From the cell containing the given text, extract its center point as [X, Y] coordinate. 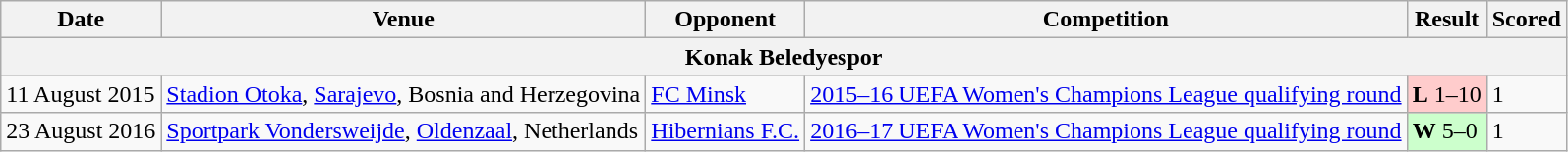
L 1–10 [1447, 94]
2015–16 UEFA Women's Champions League qualifying round [1107, 94]
Opponent [726, 20]
11 August 2015 [81, 94]
Hibernians F.C. [726, 131]
2016–17 UEFA Women's Champions League qualifying round [1107, 131]
Result [1447, 20]
FC Minsk [726, 94]
Competition [1107, 20]
23 August 2016 [81, 131]
Sportpark Vondersweijde, Oldenzaal, Netherlands [403, 131]
Stadion Otoka, Sarajevo, Bosnia and Herzegovina [403, 94]
W 5–0 [1447, 131]
Scored [1526, 20]
Date [81, 20]
Konak Beledyespor [784, 57]
Venue [403, 20]
